Identify which cell holds the provided text, then report its (X, Y) central coordinate. 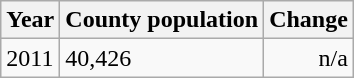
40,426 (162, 58)
2011 (30, 58)
n/a (309, 58)
County population (162, 20)
Change (309, 20)
Year (30, 20)
